Return (x, y) of the center of cell containing provided text 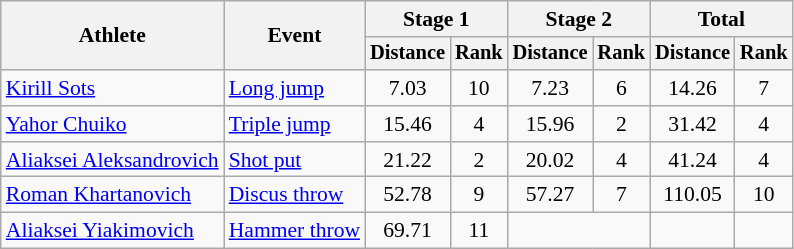
Event (294, 36)
57.27 (550, 195)
6 (621, 88)
110.05 (692, 195)
15.96 (550, 124)
Stage 1 (436, 19)
21.22 (408, 160)
7.03 (408, 88)
Total (721, 19)
Aliaksei Aleksandrovich (112, 160)
Shot put (294, 160)
Yahor Chuiko (112, 124)
41.24 (692, 160)
69.71 (408, 231)
31.42 (692, 124)
Discus throw (294, 195)
9 (479, 195)
20.02 (550, 160)
Triple jump (294, 124)
11 (479, 231)
14.26 (692, 88)
52.78 (408, 195)
Kirill Sots (112, 88)
Roman Khartanovich (112, 195)
15.46 (408, 124)
Long jump (294, 88)
Aliaksei Yiakimovich (112, 231)
Hammer throw (294, 231)
Athlete (112, 36)
7.23 (550, 88)
Stage 2 (579, 19)
